Extract the (x, y) coordinate from the center of the cell holding the provided text.  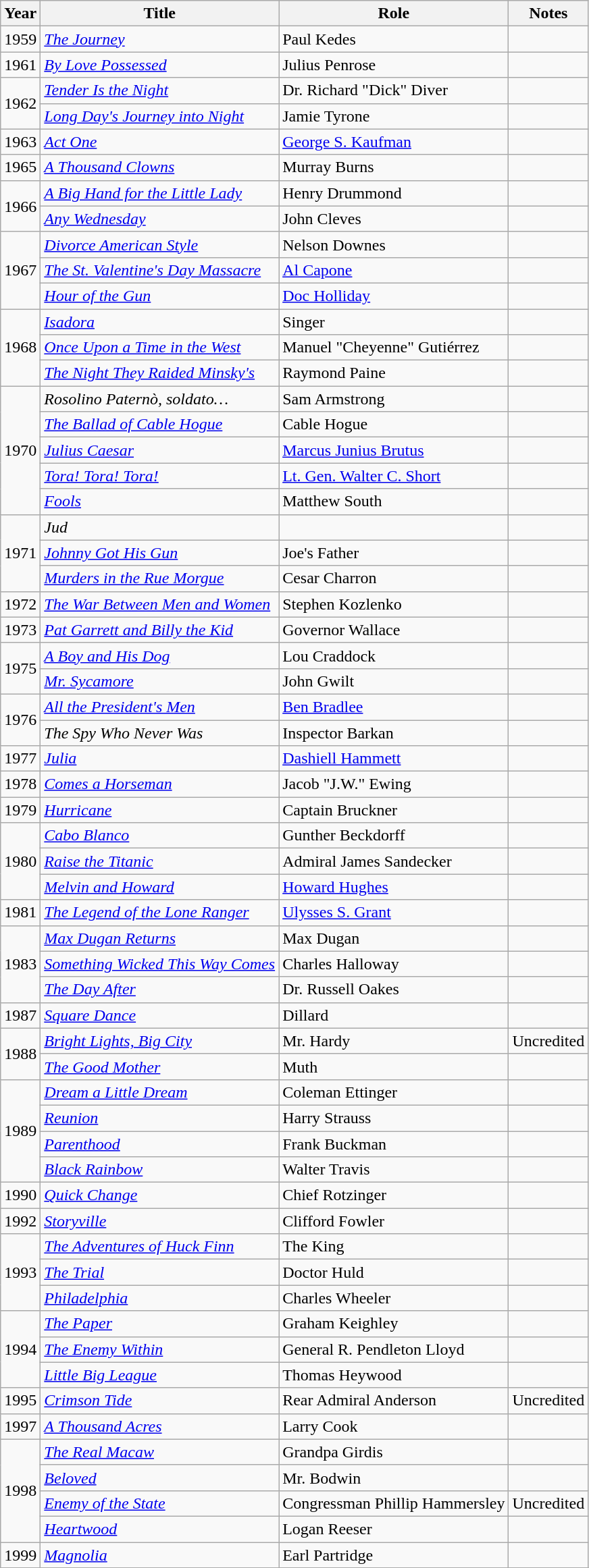
Inspector Barkan (394, 732)
Charles Halloway (394, 964)
All the President's Men (159, 707)
The Legend of the Lone Ranger (159, 913)
1983 (20, 964)
1995 (20, 1401)
Dillard (394, 1015)
Captain Bruckner (394, 810)
1970 (20, 450)
Long Day's Journey into Night (159, 116)
Tora! Tora! Tora! (159, 476)
Murray Burns (394, 167)
General R. Pendleton Lloyd (394, 1349)
Frank Buckman (394, 1144)
1977 (20, 759)
The Day After (159, 990)
John Cleves (394, 219)
Any Wednesday (159, 219)
Governor Wallace (394, 630)
The Night They Raided Minsky's (159, 373)
Larry Cook (394, 1426)
Hour of the Gun (159, 296)
Black Rainbow (159, 1170)
1959 (20, 39)
1998 (20, 1490)
Once Upon a Time in the West (159, 348)
1992 (20, 1221)
Ulysses S. Grant (394, 913)
The Paper (159, 1324)
Al Capone (394, 270)
The Real Macaw (159, 1452)
Crimson Tide (159, 1401)
Max Dugan Returns (159, 938)
Earl Partridge (394, 1555)
Raise the Titanic (159, 861)
Singer (394, 322)
Magnolia (159, 1555)
Comes a Horseman (159, 784)
The Enemy Within (159, 1349)
Jamie Tyrone (394, 116)
The Spy Who Never Was (159, 732)
Role (394, 13)
Title (159, 13)
A Thousand Acres (159, 1426)
Dr. Richard "Dick" Diver (394, 90)
Divorce American Style (159, 244)
Heartwood (159, 1529)
Julius Caesar (159, 450)
1997 (20, 1426)
Pat Garrett and Billy the Kid (159, 630)
Notes (548, 13)
Bright Lights, Big City (159, 1041)
Charles Wheeler (394, 1298)
Chief Rotzinger (394, 1195)
George S. Kaufman (394, 142)
The Good Mother (159, 1066)
Marcus Junius Brutus (394, 450)
1965 (20, 167)
Nelson Downes (394, 244)
1987 (20, 1015)
Henry Drummond (394, 193)
By Love Possessed (159, 65)
Julius Penrose (394, 65)
1999 (20, 1555)
Year (20, 13)
Johnny Got His Gun (159, 553)
1968 (20, 348)
Tender Is the Night (159, 90)
John Gwilt (394, 681)
1973 (20, 630)
1962 (20, 103)
1988 (20, 1054)
Matthew South (394, 502)
Mr. Sycamore (159, 681)
The King (394, 1247)
Coleman Ettinger (394, 1092)
Max Dugan (394, 938)
1966 (20, 206)
A Big Hand for the Little Lady (159, 193)
Howard Hughes (394, 887)
1981 (20, 913)
Cesar Charron (394, 578)
A Boy and His Dog (159, 655)
Something Wicked This Way Comes (159, 964)
Muth (394, 1066)
1979 (20, 810)
Quick Change (159, 1195)
Thomas Heywood (394, 1375)
1978 (20, 784)
1975 (20, 668)
Ben Bradlee (394, 707)
The St. Valentine's Day Massacre (159, 270)
1961 (20, 65)
Jacob "J.W." Ewing (394, 784)
1990 (20, 1195)
Dr. Russell Oakes (394, 990)
Paul Kedes (394, 39)
Little Big League (159, 1375)
Hurricane (159, 810)
1994 (20, 1349)
The War Between Men and Women (159, 604)
Dashiell Hammett (394, 759)
Logan Reeser (394, 1529)
1989 (20, 1131)
Cable Hogue (394, 425)
Isadora (159, 322)
1980 (20, 861)
Admiral James Sandecker (394, 861)
Square Dance (159, 1015)
Act One (159, 142)
Storyville (159, 1221)
Lou Craddock (394, 655)
Reunion (159, 1118)
Enemy of the State (159, 1503)
Joe's Father (394, 553)
Congressman Phillip Hammersley (394, 1503)
The Ballad of Cable Hogue (159, 425)
Cabo Blanco (159, 836)
1971 (20, 553)
Harry Strauss (394, 1118)
Rosolino Paternò, soldato… (159, 399)
Julia (159, 759)
The Trial (159, 1272)
The Journey (159, 39)
Manuel "Cheyenne" Gutiérrez (394, 348)
1993 (20, 1272)
Jud (159, 527)
1967 (20, 270)
The Adventures of Huck Finn (159, 1247)
1976 (20, 720)
1972 (20, 604)
Dream a Little Dream (159, 1092)
Clifford Fowler (394, 1221)
Murders in the Rue Morgue (159, 578)
Doc Holliday (394, 296)
Sam Armstrong (394, 399)
1963 (20, 142)
A Thousand Clowns (159, 167)
Lt. Gen. Walter C. Short (394, 476)
Doctor Huld (394, 1272)
Beloved (159, 1478)
Fools (159, 502)
Rear Admiral Anderson (394, 1401)
Raymond Paine (394, 373)
Melvin and Howard (159, 887)
Stephen Kozlenko (394, 604)
Parenthood (159, 1144)
Mr. Bodwin (394, 1478)
Grandpa Girdis (394, 1452)
Philadelphia (159, 1298)
Walter Travis (394, 1170)
Gunther Beckdorff (394, 836)
Graham Keighley (394, 1324)
Mr. Hardy (394, 1041)
